Provide the (x, y) coordinate of the cell's center where the given text is located.  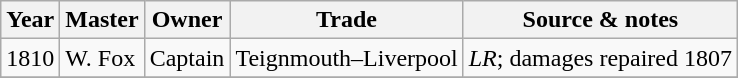
Captain (187, 58)
Year (30, 20)
Master (102, 20)
Trade (346, 20)
LR; damages repaired 1807 (600, 58)
Source & notes (600, 20)
Teignmouth–Liverpool (346, 58)
1810 (30, 58)
Owner (187, 20)
W. Fox (102, 58)
